Search for the cell housing the specified text and yield its [x, y] center coordinate. 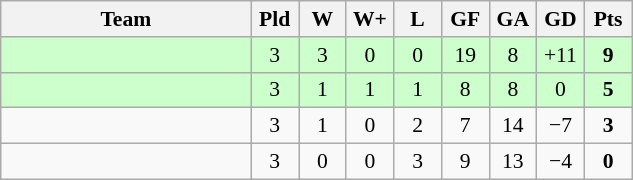
7 [465, 126]
W [322, 19]
+11 [561, 55]
GF [465, 19]
14 [513, 126]
19 [465, 55]
5 [608, 90]
L [418, 19]
GA [513, 19]
W+ [370, 19]
GD [561, 19]
−4 [561, 162]
−7 [561, 126]
13 [513, 162]
Pld [275, 19]
Pts [608, 19]
Team [126, 19]
2 [418, 126]
